Search for the cell housing the specified text and yield its (x, y) center coordinate. 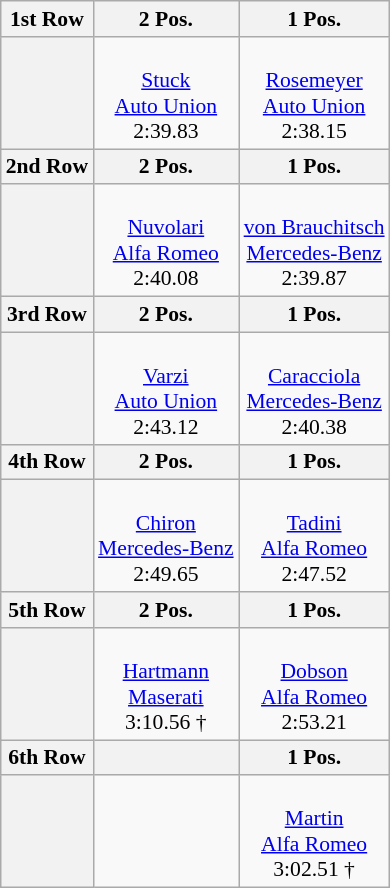
4th Row (47, 462)
VarziAuto Union2:43.12 (166, 388)
RosemeyerAuto Union2:38.15 (314, 93)
6th Row (47, 758)
ChironMercedes-Benz2:49.65 (166, 536)
2nd Row (47, 167)
StuckAuto Union2:39.83 (166, 93)
5th Row (47, 610)
TadiniAlfa Romeo2:47.52 (314, 536)
NuvolariAlfa Romeo2:40.08 (166, 241)
DobsonAlfa Romeo2:53.21 (314, 684)
von BrauchitschMercedes-Benz2:39.87 (314, 241)
CaracciolaMercedes-Benz2:40.38 (314, 388)
1st Row (47, 19)
MartinAlfa Romeo3:02.51 † (314, 832)
HartmannMaserati3:10.56 † (166, 684)
3rd Row (47, 315)
